Capture the cell that displays the provided text and extract its (x, y) central coordinate. 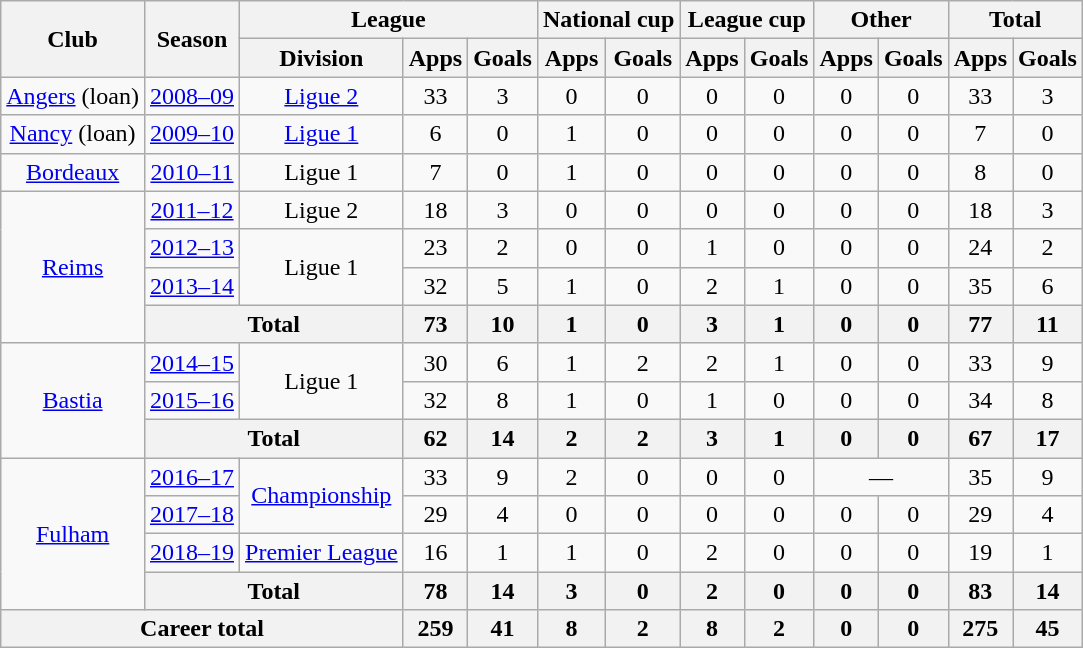
2009–10 (192, 134)
2018–19 (192, 553)
2017–18 (192, 515)
2014–15 (192, 362)
2013–14 (192, 286)
16 (435, 553)
Division (322, 58)
Fulham (73, 534)
11 (1048, 324)
45 (1048, 629)
Season (192, 39)
19 (980, 553)
Reims (73, 267)
Premier League (322, 553)
78 (435, 591)
2016–17 (192, 477)
Angers (loan) (73, 96)
National cup (608, 20)
77 (980, 324)
— (881, 477)
Championship (322, 496)
Bastia (73, 400)
30 (435, 362)
24 (980, 248)
Bordeaux (73, 172)
League (389, 20)
2015–16 (192, 400)
Other (881, 20)
17 (1048, 438)
League cup (747, 20)
2012–13 (192, 248)
23 (435, 248)
83 (980, 591)
275 (980, 629)
62 (435, 438)
2008–09 (192, 96)
10 (503, 324)
2011–12 (192, 210)
67 (980, 438)
5 (503, 286)
41 (503, 629)
2010–11 (192, 172)
Nancy (loan) (73, 134)
73 (435, 324)
Club (73, 39)
34 (980, 400)
259 (435, 629)
Career total (202, 629)
